Return the [x, y] coordinate for the center point of the cell that contains the specified text.  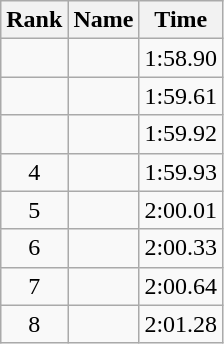
8 [34, 324]
6 [34, 248]
1:59.93 [181, 172]
5 [34, 210]
2:00.01 [181, 210]
2:00.33 [181, 248]
Name [104, 20]
2:01.28 [181, 324]
7 [34, 286]
Rank [34, 20]
1:59.61 [181, 96]
1:58.90 [181, 58]
1:59.92 [181, 134]
Time [181, 20]
4 [34, 172]
2:00.64 [181, 286]
